Find where the given text appears and provide that cell's center as (x, y) coordinate. 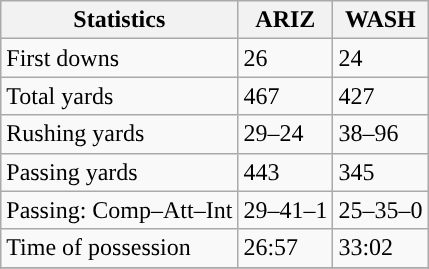
443 (286, 172)
29–24 (286, 134)
345 (380, 172)
WASH (380, 20)
29–41–1 (286, 210)
33:02 (380, 248)
24 (380, 58)
Passing yards (120, 172)
Total yards (120, 96)
Passing: Comp–Att–Int (120, 210)
First downs (120, 58)
467 (286, 96)
38–96 (380, 134)
26 (286, 58)
Statistics (120, 20)
427 (380, 96)
Rushing yards (120, 134)
26:57 (286, 248)
Time of possession (120, 248)
25–35–0 (380, 210)
ARIZ (286, 20)
